Pinpoint the cell where the given text exists, returning its [x, y] midpoint coordinate. 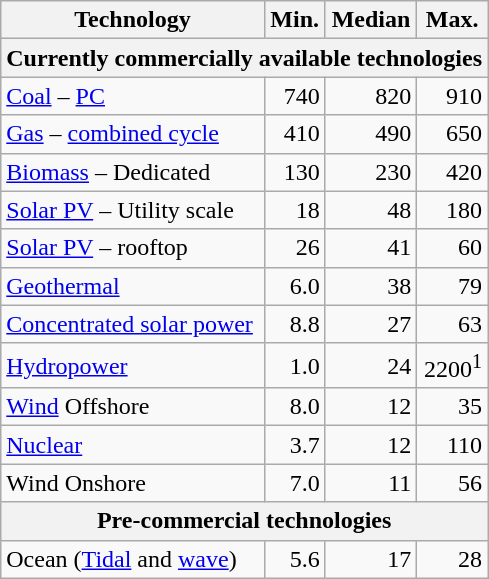
63 [452, 324]
490 [371, 134]
Wind Onshore [132, 483]
Geothermal [132, 286]
Ocean (Tidal and wave) [132, 559]
Gas – combined cycle [132, 134]
Solar PV – Utility scale [132, 210]
650 [452, 134]
Currently commercially available technologies [244, 58]
8.8 [294, 324]
Hydropower [132, 366]
180 [452, 210]
41 [371, 248]
820 [371, 96]
18 [294, 210]
56 [452, 483]
Nuclear [132, 445]
22001 [452, 366]
740 [294, 96]
60 [452, 248]
Max. [452, 20]
38 [371, 286]
27 [371, 324]
48 [371, 210]
35 [452, 407]
11 [371, 483]
6.0 [294, 286]
26 [294, 248]
8.0 [294, 407]
Wind Offshore [132, 407]
Biomass – Dedicated [132, 172]
7.0 [294, 483]
5.6 [294, 559]
Solar PV – rooftop [132, 248]
910 [452, 96]
3.7 [294, 445]
110 [452, 445]
410 [294, 134]
79 [452, 286]
Concentrated solar power [132, 324]
Technology [132, 20]
420 [452, 172]
Median [371, 20]
130 [294, 172]
17 [371, 559]
Pre‐commercial technologies [244, 521]
1.0 [294, 366]
24 [371, 366]
Coal – PC [132, 96]
28 [452, 559]
Min. [294, 20]
230 [371, 172]
